Scan for the cell matching the given text and deliver its (X, Y) coordinate at center. 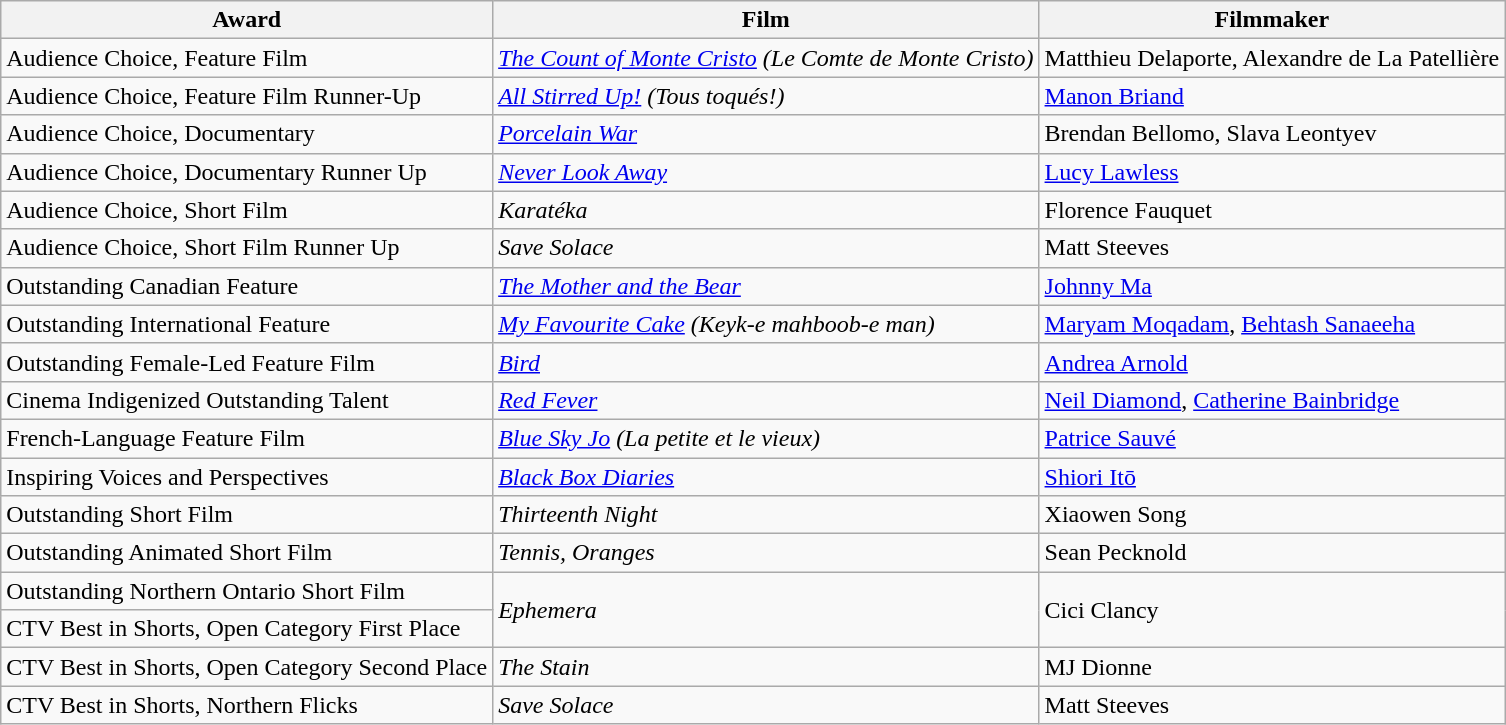
Never Look Away (766, 172)
Film (766, 20)
CTV Best in Shorts, Northern Flicks (247, 705)
Karatéka (766, 210)
Lucy Lawless (1272, 172)
Thirteenth Night (766, 515)
Audience Choice, Feature Film (247, 58)
Brendan Bellomo, Slava Leontyev (1272, 134)
Xiaowen Song (1272, 515)
Andrea Arnold (1272, 362)
Bird (766, 362)
Award (247, 20)
Blue Sky Jo (La petite et le vieux) (766, 438)
Cici Clancy (1272, 610)
Johnny Ma (1272, 286)
Neil Diamond, Catherine Bainbridge (1272, 400)
Florence Fauquet (1272, 210)
Audience Choice, Short Film Runner Up (247, 248)
Red Fever (766, 400)
My Favourite Cake (Keyk-e mahboob-e man) (766, 324)
Audience Choice, Documentary (247, 134)
Outstanding International Feature (247, 324)
The Stain (766, 667)
Porcelain War (766, 134)
Outstanding Short Film (247, 515)
Maryam Moqadam, Behtash Sanaeeha (1272, 324)
Cinema Indigenized Outstanding Talent (247, 400)
Matthieu Delaporte, Alexandre de La Patellière (1272, 58)
Patrice Sauvé (1272, 438)
Outstanding Female-Led Feature Film (247, 362)
The Mother and the Bear (766, 286)
Tennis, Oranges (766, 553)
Audience Choice, Short Film (247, 210)
Audience Choice, Documentary Runner Up (247, 172)
French-Language Feature Film (247, 438)
Black Box Diaries (766, 477)
Shiori Itō (1272, 477)
CTV Best in Shorts, Open Category Second Place (247, 667)
Outstanding Canadian Feature (247, 286)
Manon Briand (1272, 96)
CTV Best in Shorts, Open Category First Place (247, 629)
Audience Choice, Feature Film Runner-Up (247, 96)
MJ Dionne (1272, 667)
Filmmaker (1272, 20)
Sean Pecknold (1272, 553)
Outstanding Animated Short Film (247, 553)
The Count of Monte Cristo (Le Comte de Monte Cristo) (766, 58)
All Stirred Up! (Tous toqués!) (766, 96)
Ephemera (766, 610)
Outstanding Northern Ontario Short Film (247, 591)
Inspiring Voices and Perspectives (247, 477)
